Return the (x, y) coordinate for the center point of the cell that contains the specified text.  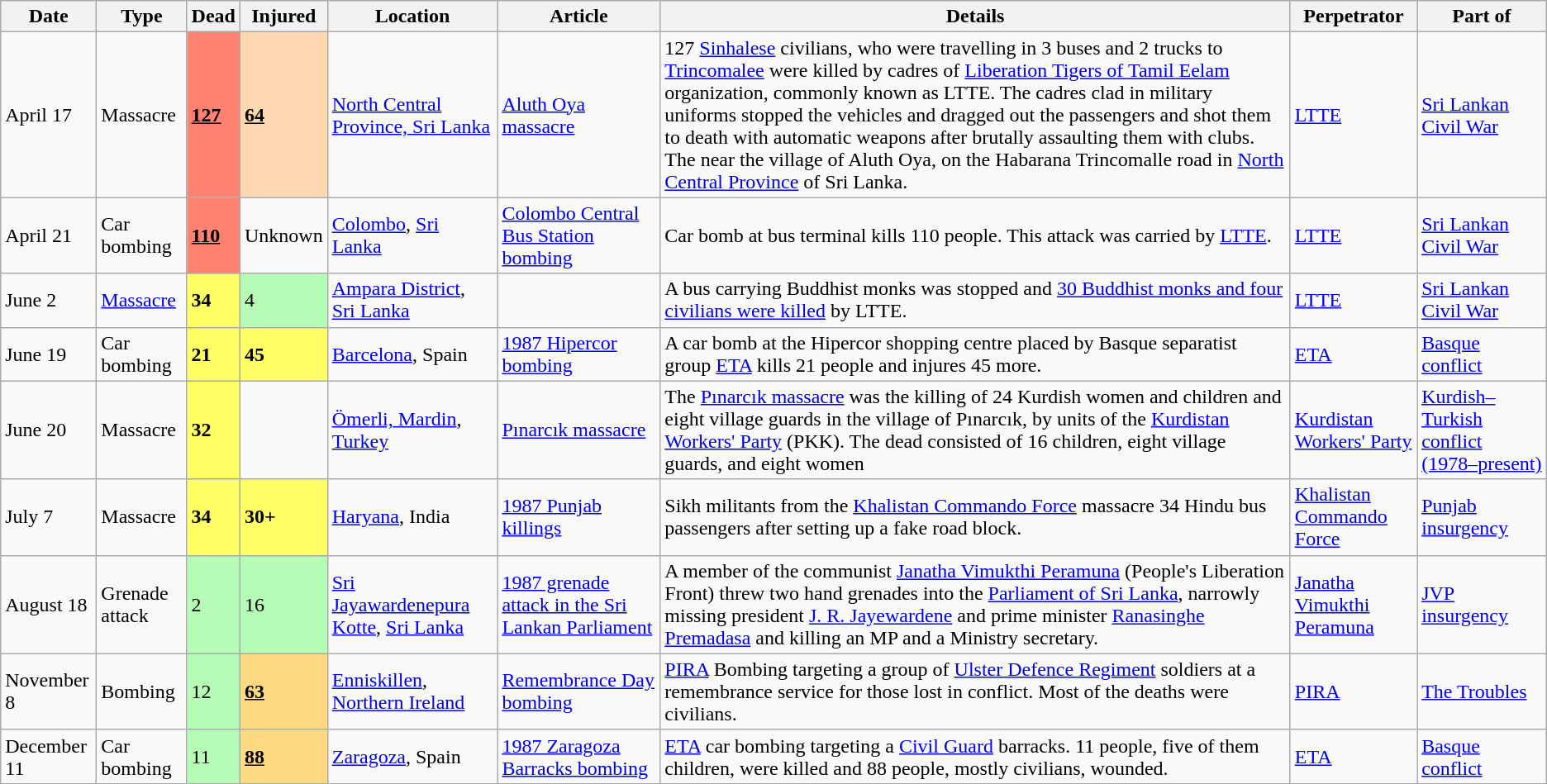
Kurdish–Turkish conflict (1978–present) (1483, 430)
Barcelona, Spain (412, 354)
1987 Punjab killings (578, 517)
Car bomb at bus terminal kills 110 people. This attack was carried by LTTE. (975, 235)
Article (578, 17)
Bombing (142, 691)
45 (283, 354)
1987 grenade attack in the Sri Lankan Parliament (578, 605)
Grenade attack (142, 605)
April 17 (49, 115)
64 (283, 115)
A car bomb at the Hipercor shopping centre placed by Basque separatist group ETA kills 21 people and injures 45 more. (975, 354)
2 (213, 605)
Perpetrator (1354, 17)
Pınarcık massacre (578, 430)
Janatha Vimukthi Peramuna (1354, 605)
Details (975, 17)
North Central Province, Sri Lanka (412, 115)
30+ (283, 517)
August 18 (49, 605)
110 (213, 235)
PIRA (1354, 691)
June 19 (49, 354)
Remembrance Day bombing (578, 691)
Colombo, Sri Lanka (412, 235)
Colombo Central Bus Station bombing (578, 235)
ETA car bombing targeting a Civil Guard barracks. 11 people, five of them children, were killed and 88 people, mostly civilians, wounded. (975, 757)
December 11 (49, 757)
Unknown (283, 235)
November 8 (49, 691)
32 (213, 430)
1987 Zaragoza Barracks bombing (578, 757)
The Troubles (1483, 691)
Date (49, 17)
127 (213, 115)
Enniskillen, Northern Ireland (412, 691)
1987 Hipercor bombing (578, 354)
Sikh militants from the Khalistan Commando Force massacre 34 Hindu bus passengers after setting up a fake road block. (975, 517)
Ampara District, Sri Lanka (412, 301)
Location (412, 17)
Injured (283, 17)
July 7 (49, 517)
4 (283, 301)
Type (142, 17)
Haryana, India (412, 517)
Punjab insurgency (1483, 517)
Sri Jayawardenepura Kotte, Sri Lanka (412, 605)
16 (283, 605)
June 2 (49, 301)
JVP insurgency (1483, 605)
Dead (213, 17)
Part of (1483, 17)
Khalistan Commando Force (1354, 517)
21 (213, 354)
63 (283, 691)
12 (213, 691)
A bus carrying Buddhist monks was stopped and 30 Buddhist monks and four civilians were killed by LTTE. (975, 301)
Kurdistan Workers' Party (1354, 430)
Aluth Oya massacre (578, 115)
88 (283, 757)
Ömerli, Mardin, Turkey (412, 430)
11 (213, 757)
June 20 (49, 430)
April 21 (49, 235)
Zaragoza, Spain (412, 757)
